Scan for the cell matching the given text and deliver its [X, Y] coordinate at center. 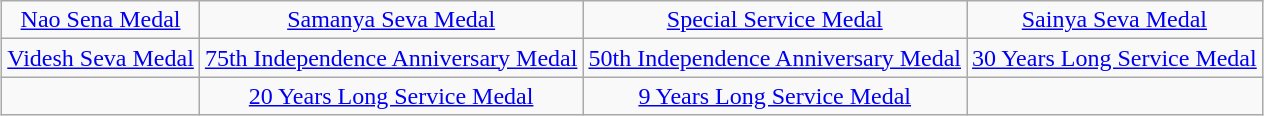
Sainya Seva Medal [1115, 20]
50th Independence Anniversary Medal [775, 58]
30 Years Long Service Medal [1115, 58]
75th Independence Anniversary Medal [391, 58]
Videsh Seva Medal [101, 58]
Nao Sena Medal [101, 20]
20 Years Long Service Medal [391, 96]
9 Years Long Service Medal [775, 96]
Samanya Seva Medal [391, 20]
Special Service Medal [775, 20]
